Scan for the cell matching the given text and deliver its [x, y] coordinate at center. 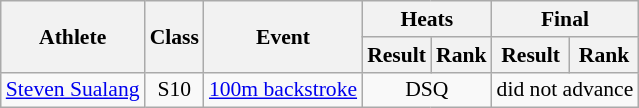
Steven Sualang [73, 90]
100m backstroke [283, 90]
Final [566, 19]
Athlete [73, 36]
S10 [174, 90]
DSQ [426, 90]
Heats [426, 19]
Class [174, 36]
Event [283, 36]
did not advance [566, 90]
